Provide the (X, Y) coordinate of the cell's center where the given text is located.  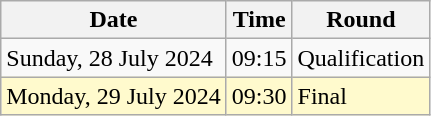
Time (259, 20)
Date (114, 20)
Final (361, 96)
09:30 (259, 96)
09:15 (259, 58)
Monday, 29 July 2024 (114, 96)
Qualification (361, 58)
Sunday, 28 July 2024 (114, 58)
Round (361, 20)
